Return (X, Y) of the center of cell containing provided text 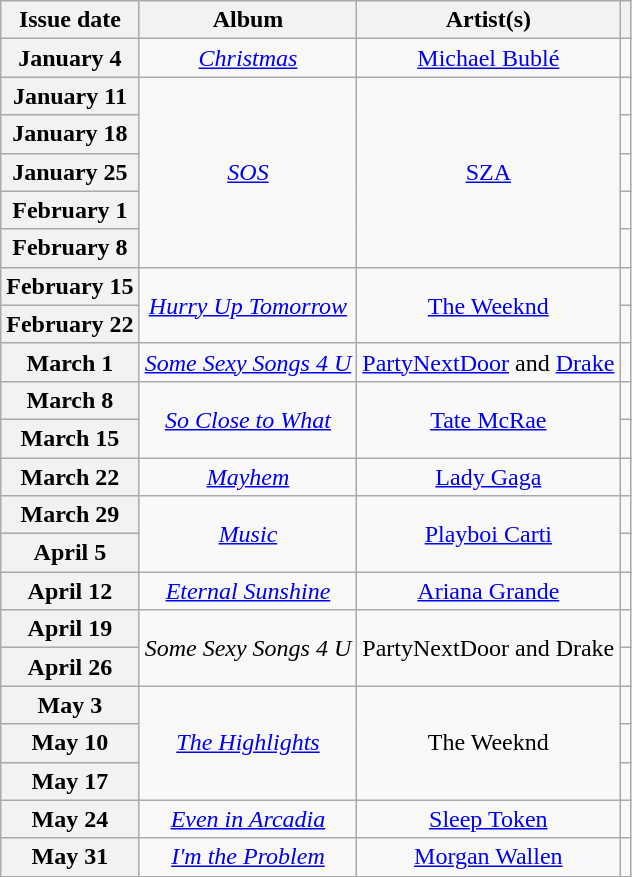
Even in Arcadia (248, 819)
SOS (248, 172)
So Close to What (248, 419)
February 8 (70, 248)
February 1 (70, 210)
Playboi Carti (488, 534)
January 18 (70, 134)
March 8 (70, 400)
April 19 (70, 629)
Tate McRae (488, 419)
Ariana Grande (488, 591)
April 12 (70, 591)
Christmas (248, 58)
Issue date (70, 20)
May 10 (70, 743)
March 1 (70, 362)
Eternal Sunshine (248, 591)
Artist(s) (488, 20)
March 29 (70, 515)
March 15 (70, 438)
January 11 (70, 96)
Hurry Up Tomorrow (248, 305)
Mayhem (248, 477)
I'm the Problem (248, 857)
Sleep Token (488, 819)
Michael Bublé (488, 58)
SZA (488, 172)
May 3 (70, 705)
May 17 (70, 781)
Lady Gaga (488, 477)
March 22 (70, 477)
Album (248, 20)
February 15 (70, 286)
April 26 (70, 667)
May 31 (70, 857)
Morgan Wallen (488, 857)
January 4 (70, 58)
May 24 (70, 819)
February 22 (70, 324)
The Highlights (248, 743)
January 25 (70, 172)
April 5 (70, 553)
Music (248, 534)
